Capture the cell that displays the provided text and extract its [x, y] central coordinate. 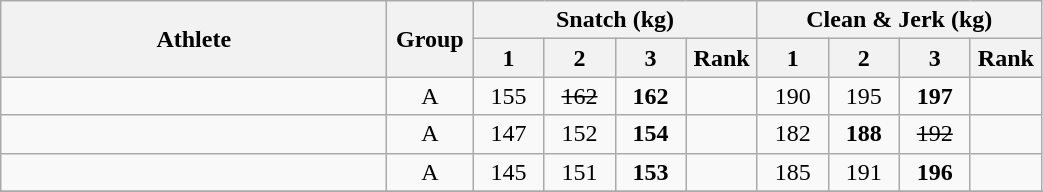
Snatch (kg) [615, 20]
191 [864, 172]
190 [792, 96]
197 [934, 96]
Clean & Jerk (kg) [899, 20]
185 [792, 172]
Athlete [194, 39]
153 [650, 172]
192 [934, 134]
154 [650, 134]
155 [508, 96]
152 [580, 134]
182 [792, 134]
195 [864, 96]
188 [864, 134]
147 [508, 134]
196 [934, 172]
145 [508, 172]
Group [430, 39]
151 [580, 172]
